From the cell containing the given text, extract its center point as (X, Y) coordinate. 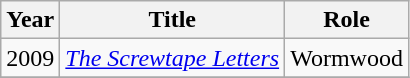
The Screwtape Letters (172, 58)
2009 (30, 58)
Wormwood (347, 58)
Title (172, 20)
Year (30, 20)
Role (347, 20)
